Identify which cell holds the provided text, then report its (x, y) central coordinate. 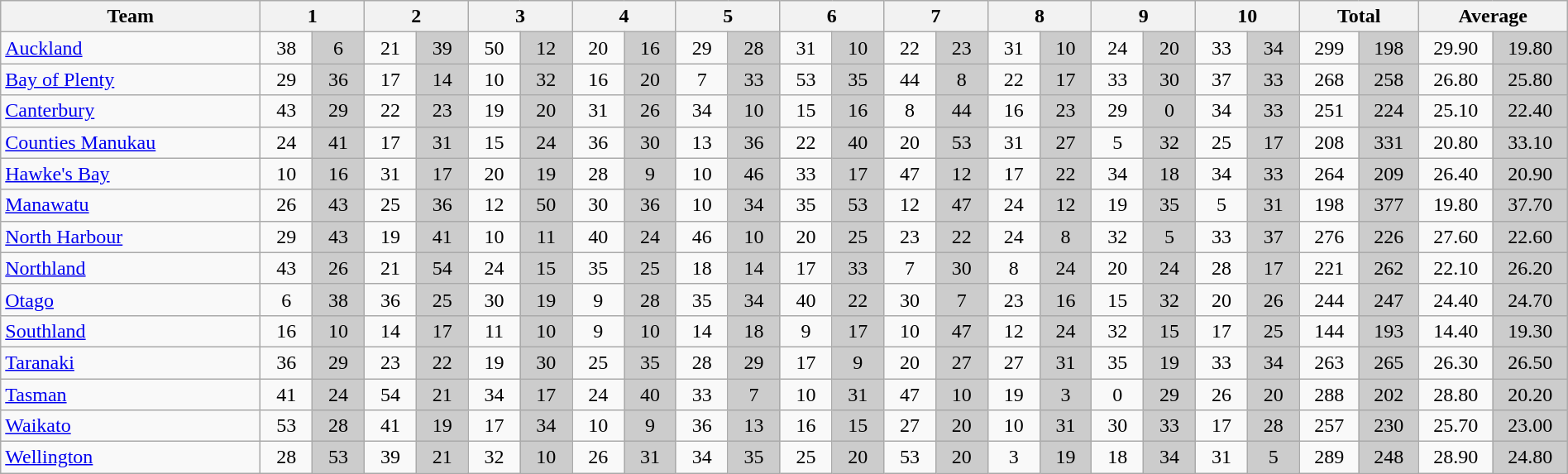
29.90 (1456, 48)
208 (1329, 142)
37.70 (1530, 205)
19.30 (1530, 331)
26.40 (1456, 174)
Hawke's Bay (131, 174)
Auckland (131, 48)
Waikato (131, 426)
22.10 (1456, 268)
Taranaki (131, 362)
Southland (131, 331)
Northland (131, 268)
230 (1389, 426)
202 (1389, 395)
1 (313, 17)
Total (1359, 17)
262 (1389, 268)
26.20 (1530, 268)
26.50 (1530, 362)
20.20 (1530, 395)
193 (1389, 331)
257 (1329, 426)
4 (624, 17)
14.40 (1456, 331)
Average (1493, 17)
276 (1329, 237)
244 (1329, 299)
221 (1329, 268)
209 (1389, 174)
263 (1329, 362)
144 (1329, 331)
377 (1389, 205)
251 (1329, 111)
22.40 (1530, 111)
25.70 (1456, 426)
226 (1389, 237)
24.80 (1530, 457)
Tasman (131, 395)
26.80 (1456, 79)
248 (1389, 457)
Bay of Plenty (131, 79)
24.70 (1530, 299)
23.00 (1530, 426)
331 (1389, 142)
247 (1389, 299)
Team (131, 17)
26.30 (1456, 362)
264 (1329, 174)
Otago (131, 299)
224 (1389, 111)
28.80 (1456, 395)
20.80 (1456, 142)
258 (1389, 79)
27.60 (1456, 237)
25.80 (1530, 79)
25.10 (1456, 111)
2 (417, 17)
265 (1389, 362)
33.10 (1530, 142)
Canterbury (131, 111)
22.60 (1530, 237)
24.40 (1456, 299)
268 (1329, 79)
28.90 (1456, 457)
North Harbour (131, 237)
20.90 (1530, 174)
Wellington (131, 457)
Manawatu (131, 205)
Counties Manukau (131, 142)
289 (1329, 457)
288 (1329, 395)
299 (1329, 48)
